Provide the (X, Y) coordinate of the cell's center where the given text is located.  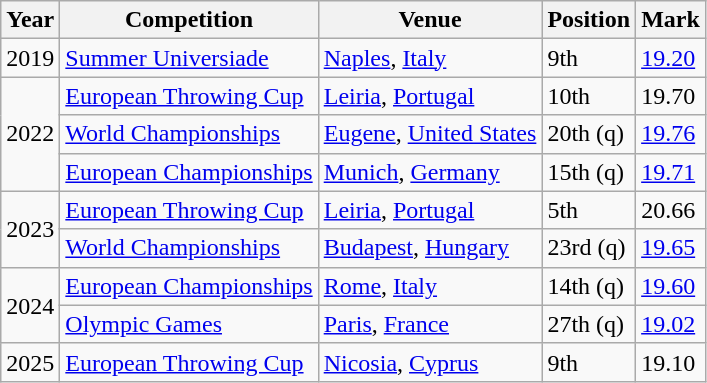
19.71 (671, 172)
20.66 (671, 210)
Eugene, United States (430, 134)
Budapest, Hungary (430, 248)
20th (q) (589, 134)
Venue (430, 20)
19.60 (671, 286)
27th (q) (589, 324)
19.70 (671, 96)
Mark (671, 20)
2025 (30, 362)
23rd (q) (589, 248)
19.20 (671, 58)
5th (589, 210)
2019 (30, 58)
2024 (30, 305)
15th (q) (589, 172)
Olympic Games (189, 324)
19.02 (671, 324)
Nicosia, Cyprus (430, 362)
Summer Universiade (189, 58)
Munich, Germany (430, 172)
19.65 (671, 248)
Rome, Italy (430, 286)
14th (q) (589, 286)
Paris, France (430, 324)
Naples, Italy (430, 58)
19.76 (671, 134)
2022 (30, 134)
Year (30, 20)
Competition (189, 20)
19.10 (671, 362)
10th (589, 96)
2023 (30, 229)
Position (589, 20)
